Scan for the cell matching the given text and deliver its (x, y) coordinate at center. 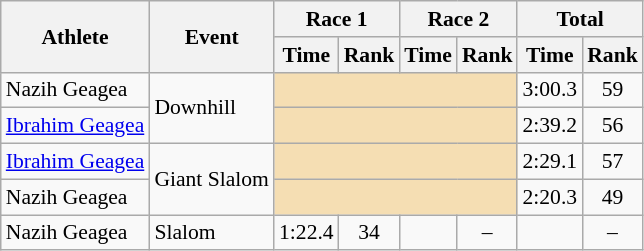
Athlete (76, 36)
Event (212, 36)
1:22.4 (306, 233)
Slalom (212, 233)
2:29.1 (550, 162)
Total (580, 19)
2:39.2 (550, 126)
49 (612, 197)
Giant Slalom (212, 180)
Race 2 (458, 19)
57 (612, 162)
2:20.3 (550, 197)
59 (612, 90)
34 (370, 233)
Downhill (212, 108)
Race 1 (336, 19)
3:00.3 (550, 90)
56 (612, 126)
